Detect which cell encompasses the target text, then output its (X, Y) center coordinate. 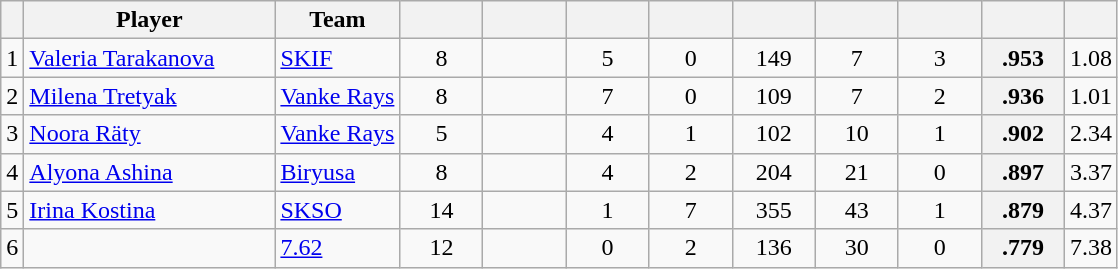
SKSO (338, 210)
3.37 (1090, 172)
6 (12, 248)
102 (774, 134)
1.08 (1090, 58)
355 (774, 210)
Irina Kostina (150, 210)
.902 (1022, 134)
7.62 (338, 248)
Biryusa (338, 172)
Team (338, 20)
Valeria Tarakanova (150, 58)
Alyona Ashina (150, 172)
204 (774, 172)
109 (774, 96)
21 (856, 172)
4.37 (1090, 210)
136 (774, 248)
.936 (1022, 96)
14 (442, 210)
Milena Tretyak (150, 96)
.953 (1022, 58)
1.01 (1090, 96)
2.34 (1090, 134)
10 (856, 134)
SKIF (338, 58)
.897 (1022, 172)
.879 (1022, 210)
43 (856, 210)
.779 (1022, 248)
7.38 (1090, 248)
Noora Räty (150, 134)
149 (774, 58)
Player (150, 20)
30 (856, 248)
12 (442, 248)
